Detect which cell encompasses the target text, then output its [X, Y] center coordinate. 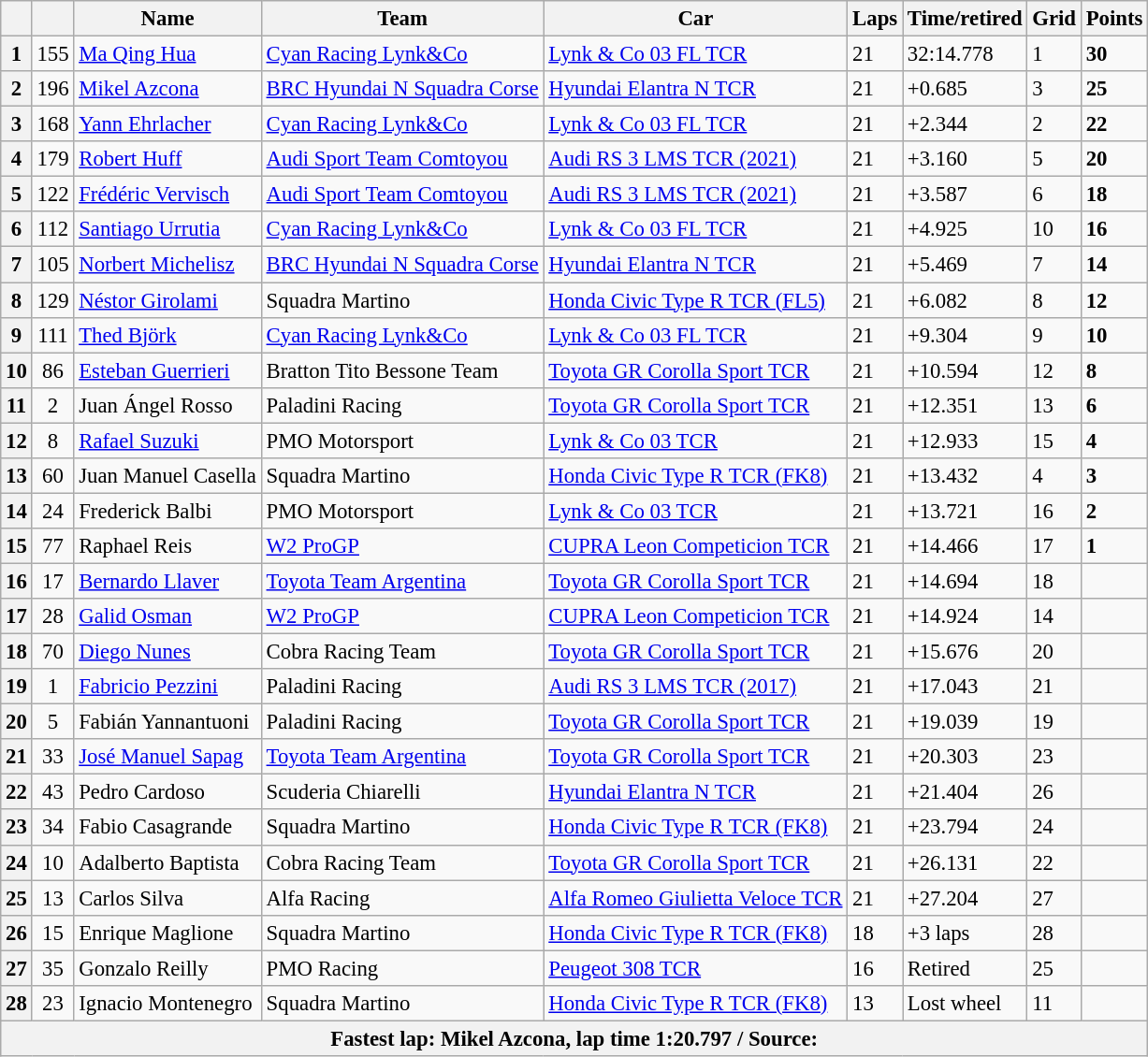
+27.204 [966, 898]
Bernardo Llaver [167, 581]
129 [52, 300]
PMO Racing [402, 968]
Galid Osman [167, 616]
Frédéric Vervisch [167, 195]
+12.351 [966, 405]
Carlos Silva [167, 898]
Santiago Urrutia [167, 229]
70 [52, 652]
Juan Ángel Rosso [167, 405]
+0.685 [966, 89]
Gonzalo Reilly [167, 968]
Ignacio Montenegro [167, 1004]
+13.721 [966, 511]
Audi RS 3 LMS TCR (2017) [696, 687]
Fabio Casagrande [167, 828]
Retired [966, 968]
33 [52, 757]
+26.131 [966, 862]
Name [167, 19]
+15.676 [966, 652]
Laps [876, 19]
José Manuel Sapag [167, 757]
Néstor Girolami [167, 300]
Scuderia Chiarelli [402, 792]
Honda Civic Type R TCR (FL5) [696, 300]
+17.043 [966, 687]
34 [52, 828]
Car [696, 19]
43 [52, 792]
Yann Ehrlacher [167, 124]
+3 laps [966, 933]
111 [52, 335]
Enrique Maglione [167, 933]
155 [52, 54]
Points [1113, 19]
Rafael Suzuki [167, 441]
+2.344 [966, 124]
60 [52, 476]
+23.794 [966, 828]
35 [52, 968]
Grid [1054, 19]
+10.594 [966, 370]
179 [52, 159]
+9.304 [966, 335]
Juan Manuel Casella [167, 476]
+14.694 [966, 581]
Fabricio Pezzini [167, 687]
Robert Huff [167, 159]
32:14.778 [966, 54]
Fabián Yannantuoni [167, 722]
Lost wheel [966, 1004]
Ma Qing Hua [167, 54]
+6.082 [966, 300]
Alfa Romeo Giulietta Veloce TCR [696, 898]
196 [52, 89]
Pedro Cardoso [167, 792]
77 [52, 546]
168 [52, 124]
Frederick Balbi [167, 511]
Thed Björk [167, 335]
+12.933 [966, 441]
+4.925 [966, 229]
+21.404 [966, 792]
+3.160 [966, 159]
30 [1113, 54]
Diego Nunes [167, 652]
112 [52, 229]
Esteban Guerrieri [167, 370]
Time/retired [966, 19]
+13.432 [966, 476]
Peugeot 308 TCR [696, 968]
Adalberto Baptista [167, 862]
Mikel Azcona [167, 89]
Team [402, 19]
105 [52, 265]
122 [52, 195]
+3.587 [966, 195]
Norbert Michelisz [167, 265]
Alfa Racing [402, 898]
+5.469 [966, 265]
+19.039 [966, 722]
+14.924 [966, 616]
Raphael Reis [167, 546]
+14.466 [966, 546]
Bratton Tito Bessone Team [402, 370]
86 [52, 370]
+20.303 [966, 757]
Fastest lap: Mikel Azcona, lap time 1:20.797 / Source: [574, 1038]
